Identify which cell holds the provided text, then report its [x, y] central coordinate. 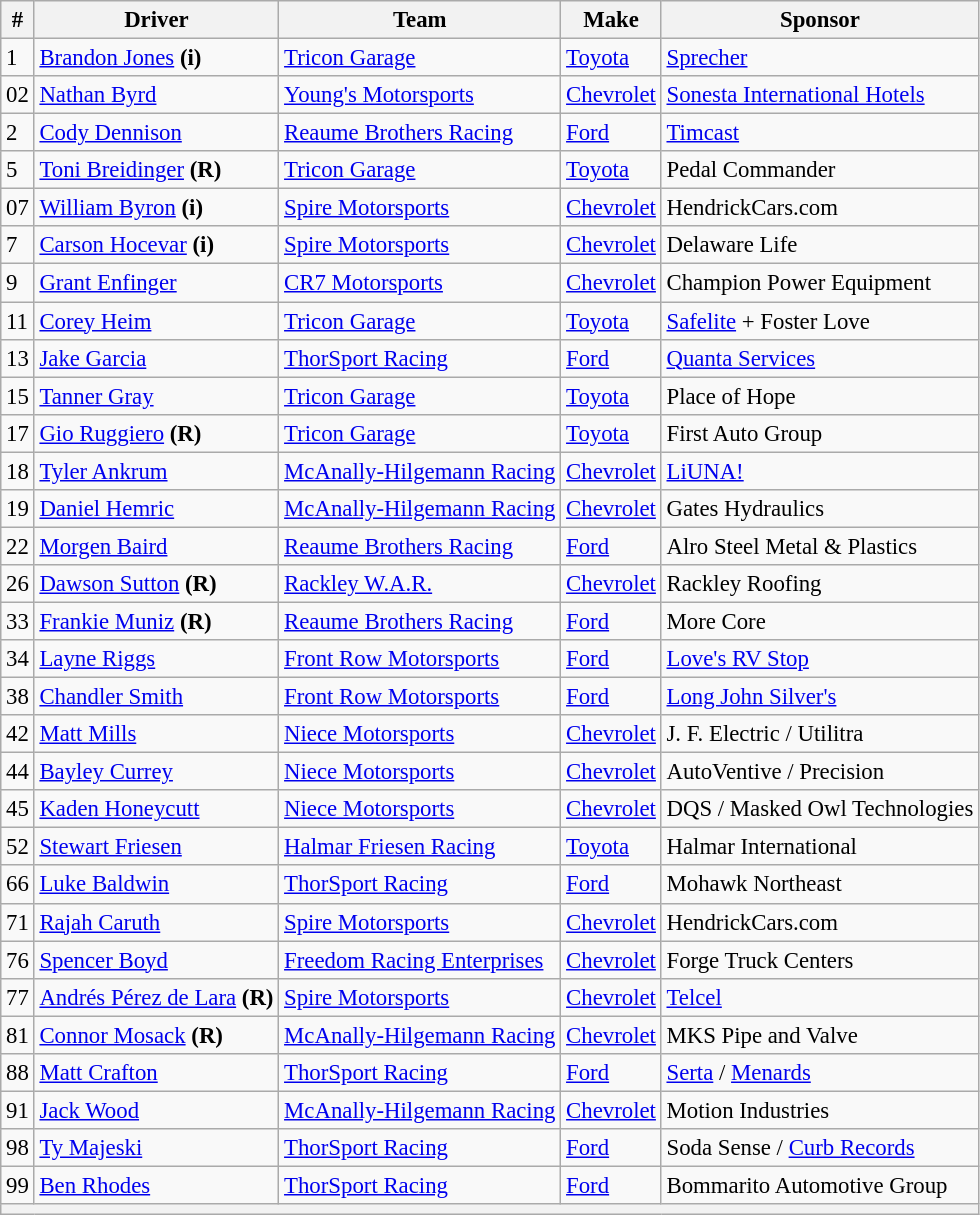
Matt Crafton [156, 1073]
Tyler Ankrum [156, 471]
33 [18, 621]
Chandler Smith [156, 697]
Team [420, 20]
CR7 Motorsports [420, 283]
Halmar International [820, 847]
34 [18, 659]
Long John Silver's [820, 697]
1 [18, 58]
Love's RV Stop [820, 659]
Spencer Boyd [156, 960]
5 [18, 170]
More Core [820, 621]
9 [18, 283]
Telcel [820, 997]
Sonesta International Hotels [820, 95]
Connor Mosack (R) [156, 1035]
2 [18, 133]
Layne Riggs [156, 659]
88 [18, 1073]
22 [18, 546]
Carson Hocevar (i) [156, 245]
81 [18, 1035]
J. F. Electric / Utilitra [820, 734]
Driver [156, 20]
Young's Motorsports [420, 95]
First Auto Group [820, 433]
William Byron (i) [156, 208]
Luke Baldwin [156, 885]
Nathan Byrd [156, 95]
15 [18, 396]
Quanta Services [820, 358]
7 [18, 245]
77 [18, 997]
99 [18, 1185]
Bommarito Automotive Group [820, 1185]
66 [18, 885]
Andrés Pérez de Lara (R) [156, 997]
Grant Enfinger [156, 283]
Champion Power Equipment [820, 283]
07 [18, 208]
Ty Majeski [156, 1148]
Kaden Honeycutt [156, 809]
Sponsor [820, 20]
Timcast [820, 133]
45 [18, 809]
Pedal Commander [820, 170]
Sprecher [820, 58]
Safelite + Foster Love [820, 321]
52 [18, 847]
Dawson Sutton (R) [156, 584]
Ben Rhodes [156, 1185]
Gates Hydraulics [820, 509]
76 [18, 960]
02 [18, 95]
Morgen Baird [156, 546]
Rajah Caruth [156, 922]
44 [18, 772]
71 [18, 922]
Frankie Muniz (R) [156, 621]
Soda Sense / Curb Records [820, 1148]
Rackley Roofing [820, 584]
Place of Hope [820, 396]
Cody Dennison [156, 133]
DQS / Masked Owl Technologies [820, 809]
Mohawk Northeast [820, 885]
38 [18, 697]
Daniel Hemric [156, 509]
AutoVentive / Precision [820, 772]
Jack Wood [156, 1110]
26 [18, 584]
Corey Heim [156, 321]
LiUNA! [820, 471]
Bayley Currey [156, 772]
Rackley W.A.R. [420, 584]
13 [18, 358]
11 [18, 321]
Stewart Friesen [156, 847]
Freedom Racing Enterprises [420, 960]
Gio Ruggiero (R) [156, 433]
# [18, 20]
Make [611, 20]
17 [18, 433]
Toni Breidinger (R) [156, 170]
MKS Pipe and Valve [820, 1035]
Alro Steel Metal & Plastics [820, 546]
Brandon Jones (i) [156, 58]
Tanner Gray [156, 396]
Halmar Friesen Racing [420, 847]
42 [18, 734]
Motion Industries [820, 1110]
Delaware Life [820, 245]
Forge Truck Centers [820, 960]
19 [18, 509]
Jake Garcia [156, 358]
91 [18, 1110]
Serta / Menards [820, 1073]
98 [18, 1148]
18 [18, 471]
Matt Mills [156, 734]
